Pinpoint the cell where the given text exists, returning its (X, Y) midpoint coordinate. 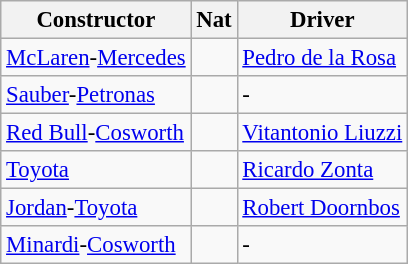
Robert Doornbos (322, 208)
Driver (322, 20)
McLaren-Mercedes (96, 58)
Sauber-Petronas (96, 95)
Pedro de la Rosa (322, 58)
Jordan-Toyota (96, 208)
Constructor (96, 20)
Nat (214, 20)
Red Bull-Cosworth (96, 133)
Minardi-Cosworth (96, 245)
Vitantonio Liuzzi (322, 133)
Ricardo Zonta (322, 170)
Toyota (96, 170)
